Capture the cell that displays the provided text and extract its [x, y] central coordinate. 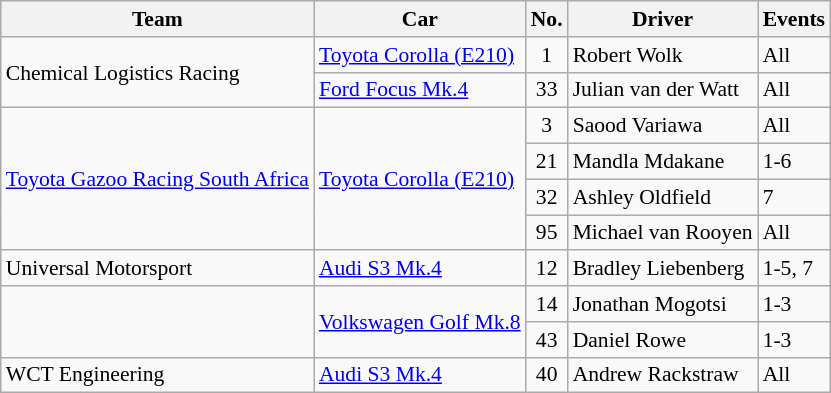
Michael van Rooyen [663, 233]
Mandla Mdakane [663, 162]
Events [794, 19]
Andrew Rackstraw [663, 375]
21 [547, 162]
1-5, 7 [794, 269]
43 [547, 340]
No. [547, 19]
Chemical Logistics Racing [158, 72]
Saood Variawa [663, 126]
Bradley Liebenberg [663, 269]
Daniel Rowe [663, 340]
14 [547, 304]
Ford Focus Mk.4 [420, 90]
40 [547, 375]
1-6 [794, 162]
32 [547, 197]
3 [547, 126]
12 [547, 269]
Jonathan Mogotsi [663, 304]
Volkswagen Golf Mk.8 [420, 322]
1 [547, 55]
WCT Engineering [158, 375]
33 [547, 90]
Ashley Oldfield [663, 197]
7 [794, 197]
Toyota Gazoo Racing South Africa [158, 179]
95 [547, 233]
Universal Motorsport [158, 269]
Driver [663, 19]
Team [158, 19]
Julian van der Watt [663, 90]
Car [420, 19]
Robert Wolk [663, 55]
